Return [X, Y] of the center of cell containing provided text 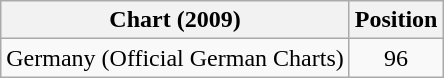
Position [396, 20]
96 [396, 58]
Chart (2009) [175, 20]
Germany (Official German Charts) [175, 58]
